Search for the cell housing the specified text and yield its [X, Y] center coordinate. 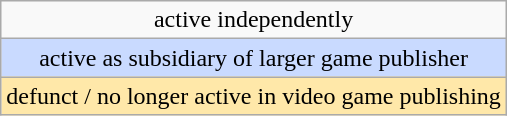
defunct / no longer active in video game publishing [254, 96]
active independently [254, 20]
active as subsidiary of larger game publisher [254, 58]
